Pinpoint the cell where the given text exists, returning its [x, y] midpoint coordinate. 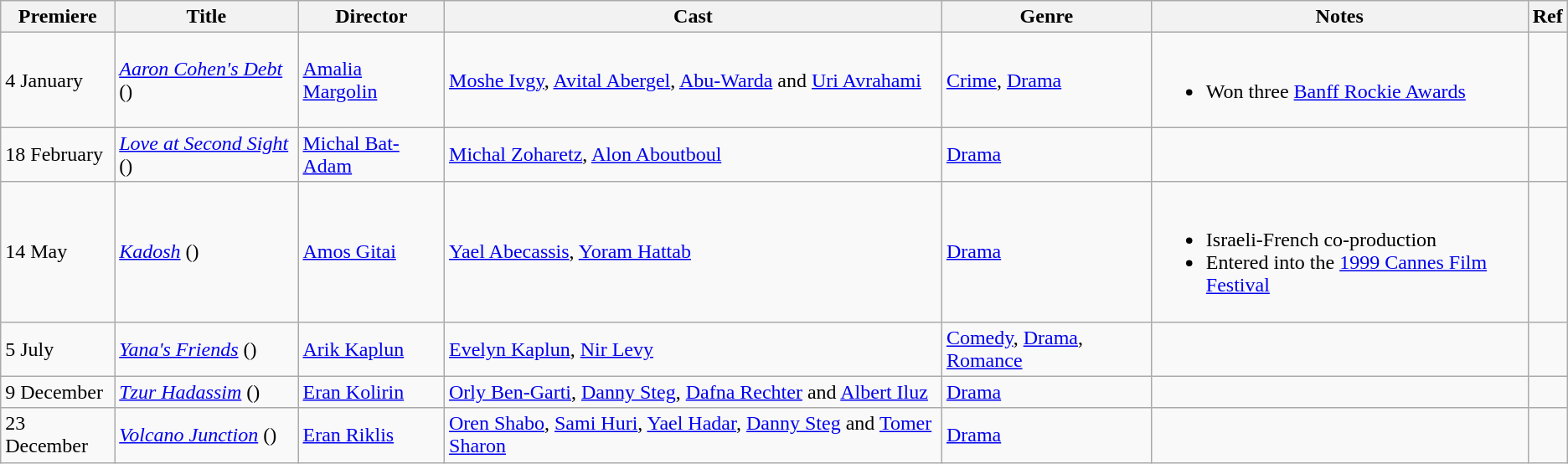
Amalia Margolin [372, 80]
Aaron Cohen's Debt () [206, 80]
Volcano Junction () [206, 436]
Notes [1339, 17]
Arik Kaplun [372, 348]
Premiere [58, 17]
Michal Zoharetz, Alon Aboutboul [694, 154]
Eran Riklis [372, 436]
Michal Bat-Adam [372, 154]
Won three Banff Rockie Awards [1339, 80]
Director [372, 17]
Evelyn Kaplun, Nir Levy [694, 348]
Crime, Drama [1046, 80]
Tzur Hadassim () [206, 392]
Orly Ben-Garti, Danny Steg, Dafna Rechter and Albert Iluz [694, 392]
Love at Second Sight () [206, 154]
Kadosh () [206, 251]
Comedy, Drama, Romance [1046, 348]
9 December [58, 392]
Amos Gitai [372, 251]
18 February [58, 154]
4 January [58, 80]
Title [206, 17]
14 May [58, 251]
Cast [694, 17]
Moshe Ivgy, Avital Abergel, Abu-Warda and Uri Avrahami [694, 80]
Ref [1548, 17]
5 July [58, 348]
Eran Kolirin [372, 392]
23 December [58, 436]
Yana's Friends () [206, 348]
Israeli-French co-productionEntered into the 1999 Cannes Film Festival [1339, 251]
Oren Shabo, Sami Huri, Yael Hadar, Danny Steg and Tomer Sharon [694, 436]
Genre [1046, 17]
Yael Abecassis, Yoram Hattab [694, 251]
